Search for the cell housing the specified text and yield its [X, Y] center coordinate. 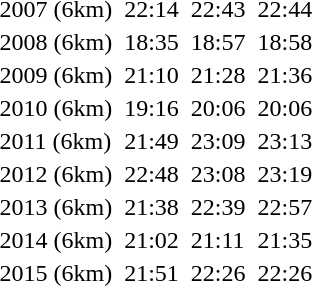
22:48 [152, 174]
21:49 [152, 141]
20:06 [218, 108]
21:11 [218, 240]
19:16 [152, 108]
23:09 [218, 141]
21:10 [152, 75]
21:28 [218, 75]
21:02 [152, 240]
21:38 [152, 207]
22:39 [218, 207]
18:57 [218, 42]
23:08 [218, 174]
18:35 [152, 42]
